Locate the cell with the specified text and output its (X, Y) center coordinate. 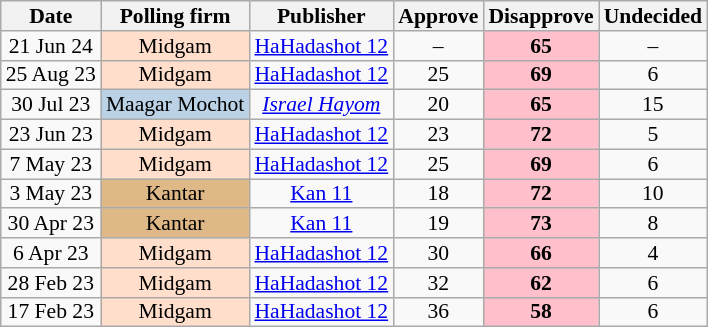
21 Jun 24 (51, 46)
3 May 23 (51, 194)
66 (540, 253)
Undecided (653, 16)
20 (438, 105)
Approve (438, 16)
23 Jun 23 (51, 135)
28 Feb 23 (51, 283)
Date (51, 16)
7 May 23 (51, 164)
8 (653, 224)
Disapprove (540, 16)
23 (438, 135)
32 (438, 283)
19 (438, 224)
Maagar Mochot (176, 105)
30 Jul 23 (51, 105)
62 (540, 283)
30 (438, 253)
10 (653, 194)
25 Aug 23 (51, 75)
Publisher (321, 16)
6 Apr 23 (51, 253)
Polling firm (176, 16)
4 (653, 253)
58 (540, 312)
15 (653, 105)
18 (438, 194)
73 (540, 224)
30 Apr 23 (51, 224)
36 (438, 312)
17 Feb 23 (51, 312)
5 (653, 135)
Israel Hayom (321, 105)
